For the text-containing cell, return its midpoint in (X, Y) coordinate format. 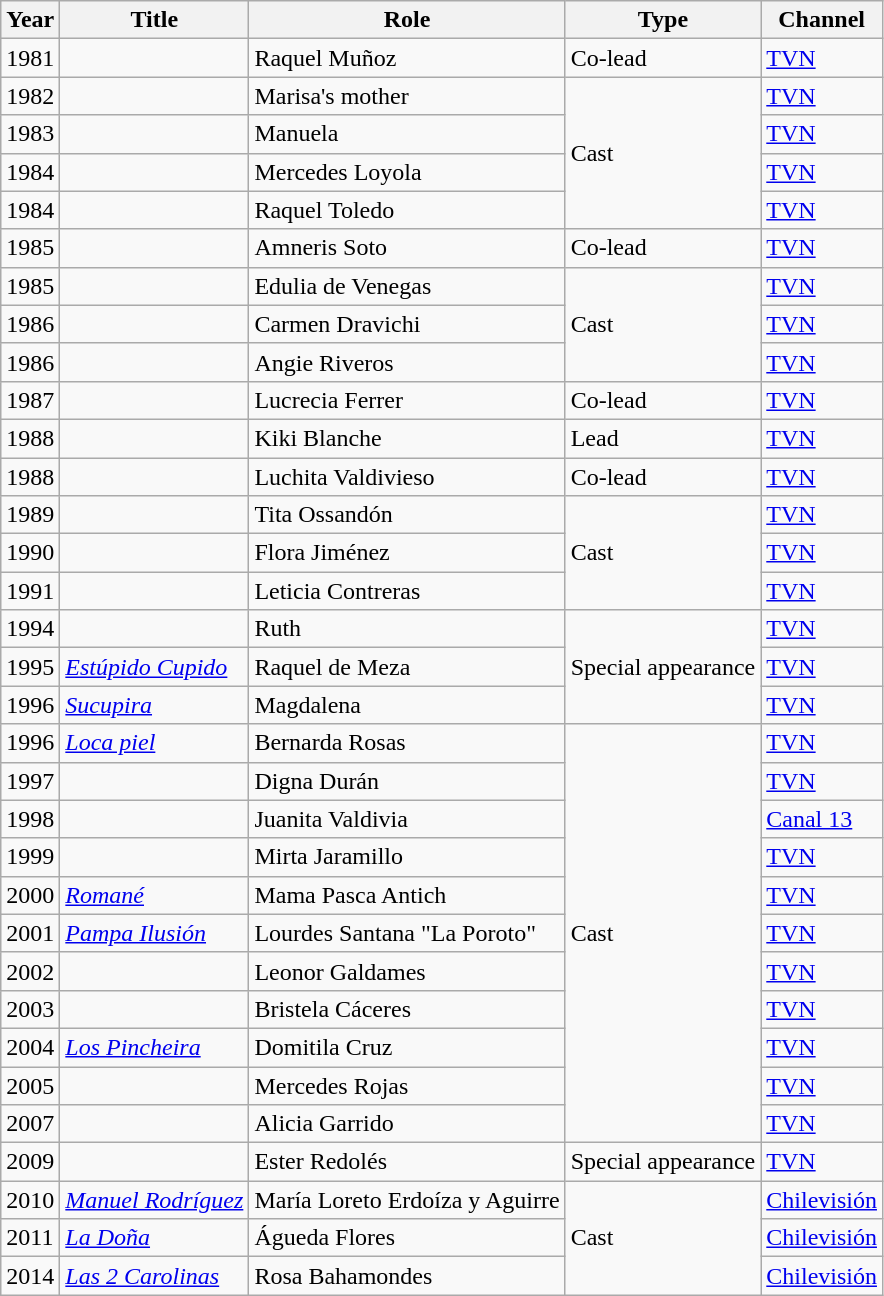
Role (407, 20)
Bristela Cáceres (407, 1009)
1999 (30, 857)
Mama Pasca Antich (407, 895)
Domitila Cruz (407, 1047)
Manuela (407, 134)
2000 (30, 895)
María Loreto Erdoíza y Aguirre (407, 1200)
Raquel Toledo (407, 210)
Sucupira (154, 705)
Lourdes Santana "La Poroto" (407, 933)
2009 (30, 1162)
2002 (30, 971)
1981 (30, 58)
Manuel Rodríguez (154, 1200)
1987 (30, 400)
Angie Riveros (407, 362)
Canal 13 (822, 819)
Amneris Soto (407, 248)
2014 (30, 1276)
1997 (30, 781)
2005 (30, 1085)
Type (663, 20)
2001 (30, 933)
La Doña (154, 1238)
Mirta Jaramillo (407, 857)
1982 (30, 96)
Magdalena (407, 705)
Luchita Valdivieso (407, 477)
Flora Jiménez (407, 553)
Las 2 Carolinas (154, 1276)
Rosa Bahamondes (407, 1276)
Title (154, 20)
1983 (30, 134)
Juanita Valdivia (407, 819)
Digna Durán (407, 781)
Raquel de Meza (407, 667)
Ester Redolés (407, 1162)
Edulia de Venegas (407, 286)
1995 (30, 667)
Alicia Garrido (407, 1124)
2011 (30, 1238)
Mercedes Rojas (407, 1085)
Year (30, 20)
Raquel Muñoz (407, 58)
Estúpido Cupido (154, 667)
2010 (30, 1200)
1990 (30, 553)
Lucrecia Ferrer (407, 400)
Los Pincheira (154, 1047)
Channel (822, 20)
1998 (30, 819)
Mercedes Loyola (407, 172)
Marisa's mother (407, 96)
1989 (30, 515)
Águeda Flores (407, 1238)
Pampa Ilusión (154, 933)
Loca piel (154, 743)
Kiki Blanche (407, 438)
2007 (30, 1124)
Leonor Galdames (407, 971)
Lead (663, 438)
Leticia Contreras (407, 591)
2003 (30, 1009)
Carmen Dravichi (407, 324)
Ruth (407, 629)
Tita Ossandón (407, 515)
Romané (154, 895)
1994 (30, 629)
Bernarda Rosas (407, 743)
1991 (30, 591)
2004 (30, 1047)
